Provide the [x, y] coordinate of the cell's center where the given text is located.  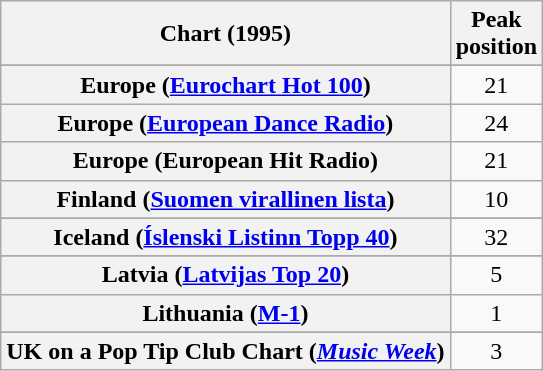
3 [496, 351]
24 [496, 123]
Latvia (Latvijas Top 20) [226, 275]
Europe (Eurochart Hot 100) [226, 85]
Chart (1995) [226, 34]
1 [496, 313]
Lithuania (M-1) [226, 313]
Iceland (Íslenski Listinn Topp 40) [226, 237]
5 [496, 275]
10 [496, 199]
UK on a Pop Tip Club Chart (Music Week) [226, 351]
Europe (European Dance Radio) [226, 123]
Peakposition [496, 34]
Europe (European Hit Radio) [226, 161]
32 [496, 237]
Finland (Suomen virallinen lista) [226, 199]
